Output the [X, Y] coordinate of the center of the cell containing the given text.  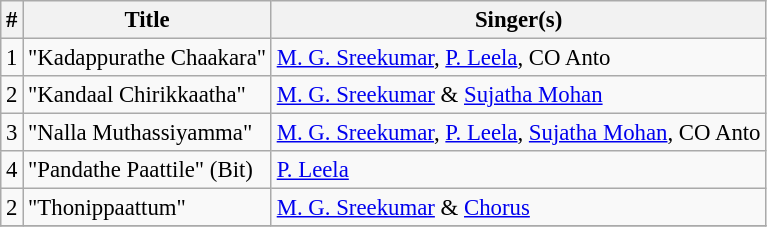
1 [12, 58]
"Pandathe Paattile" (Bit) [148, 170]
M. G. Sreekumar & Sujatha Mohan [518, 95]
Singer(s) [518, 20]
P. Leela [518, 170]
3 [12, 133]
Title [148, 20]
4 [12, 170]
M. G. Sreekumar & Chorus [518, 208]
M. G. Sreekumar, P. Leela, CO Anto [518, 58]
"Kadappurathe Chaakara" [148, 58]
"Thonippaattum" [148, 208]
M. G. Sreekumar, P. Leela, Sujatha Mohan, CO Anto [518, 133]
"Nalla Muthassiyamma" [148, 133]
"Kandaal Chirikkaatha" [148, 95]
# [12, 20]
